Search for the cell housing the specified text and yield its [x, y] center coordinate. 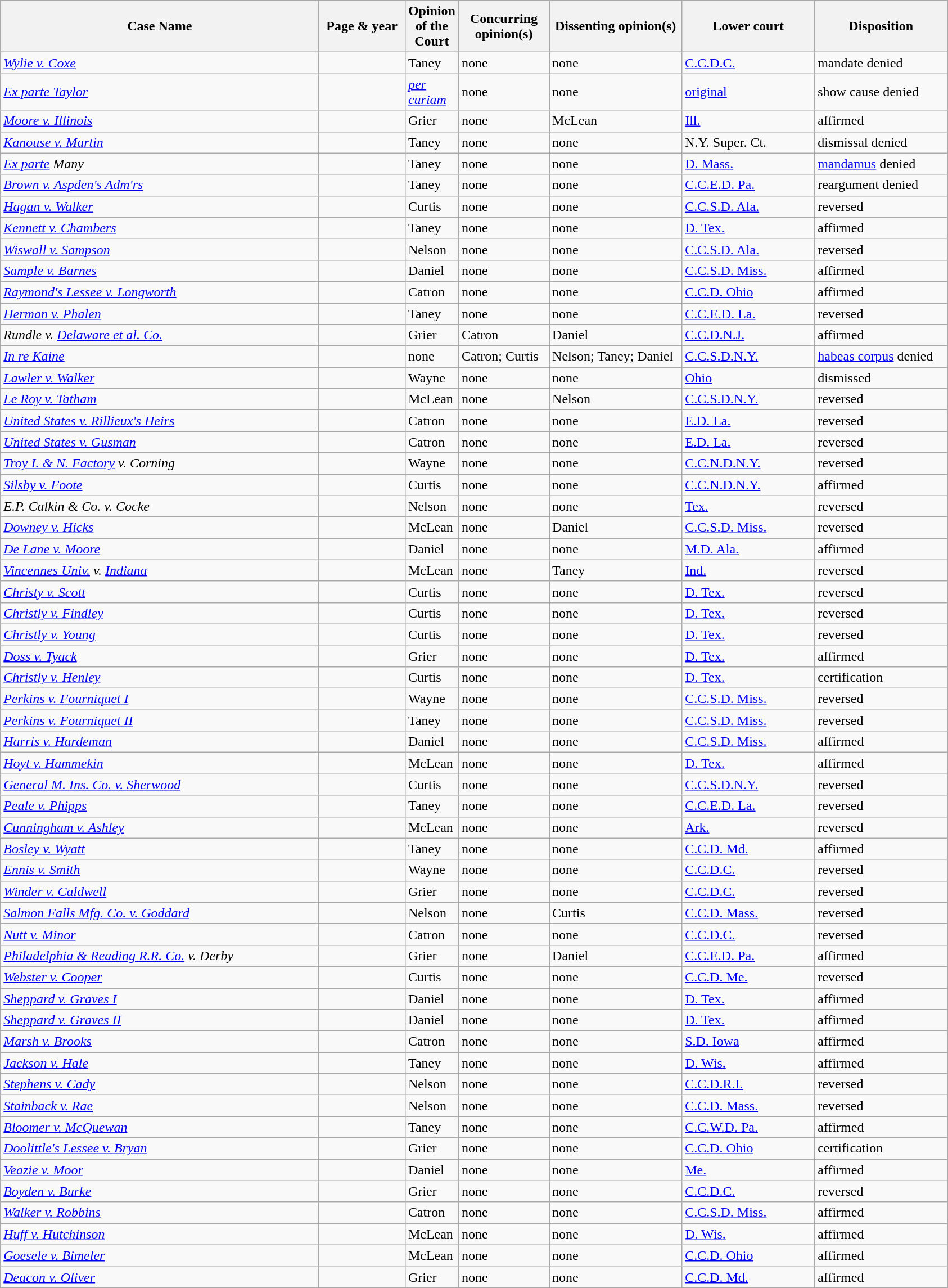
Disposition [881, 26]
Deacon v. Oliver [160, 1277]
Harris v. Hardeman [160, 742]
De Lane v. Moore [160, 549]
Le Roy v. Tatham [160, 399]
original [748, 92]
per curiam [432, 92]
Nelson; Taney; Daniel [616, 357]
United States v. Gusman [160, 442]
C.C.D.N.J. [748, 335]
Bosley v. Wyatt [160, 849]
dismissed [881, 378]
Winder v. Caldwell [160, 891]
Ennis v. Smith [160, 870]
General M. Ins. Co. v. Sherwood [160, 785]
D. Mass. [748, 164]
Christly v. Young [160, 634]
Philadelphia & Reading R.R. Co. v. Derby [160, 956]
Hagan v. Walker [160, 206]
Goesele v. Bimeler [160, 1255]
Sample v. Barnes [160, 271]
Ind. [748, 570]
C.C.D.R.I. [748, 1084]
Page & year [362, 26]
Troy I. & N. Factory v. Corning [160, 463]
Downey v. Hicks [160, 528]
Silsby v. Foote [160, 485]
Moore v. Illinois [160, 121]
mandate denied [881, 63]
Opinion of the Court [432, 26]
Marsh v. Brooks [160, 1042]
Kanouse v. Martin [160, 142]
Brown v. Aspden's Adm'rs [160, 185]
Tex. [748, 506]
Case Name [160, 26]
Salmon Falls Mfg. Co. v. Goddard [160, 913]
S.D. Iowa [748, 1042]
Nutt v. Minor [160, 934]
mandamus denied [881, 164]
M.D. Ala. [748, 549]
Kennett v. Chambers [160, 228]
Raymond's Lessee v. Longworth [160, 292]
Ex parte Taylor [160, 92]
Christly v. Henley [160, 678]
Peale v. Phipps [160, 806]
Huff v. Hutchinson [160, 1234]
Cunningham v. Ashley [160, 827]
reargument denied [881, 185]
Sheppard v. Graves I [160, 998]
Perkins v. Fourniquet II [160, 720]
Dissenting opinion(s) [616, 26]
United States v. Rillieux's Heirs [160, 421]
Christly v. Findley [160, 613]
dismissal denied [881, 142]
Doolittle's Lessee v. Bryan [160, 1149]
In re Kaine [160, 357]
Hoyt v. Hammekin [160, 763]
Bloomer v. McQuewan [160, 1127]
Wylie v. Coxe [160, 63]
Lawler v. Walker [160, 378]
Ark. [748, 827]
Stephens v. Cady [160, 1084]
Doss v. Tyack [160, 656]
N.Y. Super. Ct. [748, 142]
Jackson v. Hale [160, 1063]
C.C.W.D. Pa. [748, 1127]
Webster v. Cooper [160, 977]
show cause denied [881, 92]
Stainback v. Rae [160, 1106]
Ohio [748, 378]
Rundle v. Delaware et al. Co. [160, 335]
Ill. [748, 121]
Christy v. Scott [160, 592]
C.C.D. Me. [748, 977]
Sheppard v. Graves II [160, 1020]
Lower court [748, 26]
Walker v. Robbins [160, 1213]
Boyden v. Burke [160, 1191]
habeas corpus denied [881, 357]
Vincennes Univ. v. Indiana [160, 570]
Herman v. Phalen [160, 313]
E.P. Calkin & Co. v. Cocke [160, 506]
Wiswall v. Sampson [160, 249]
Ex parte Many [160, 164]
Perkins v. Fourniquet I [160, 699]
Concurring opinion(s) [504, 26]
Veazie v. Moor [160, 1170]
Me. [748, 1170]
Catron; Curtis [504, 357]
